Return the [x, y] coordinate for the center point of the cell that contains the specified text.  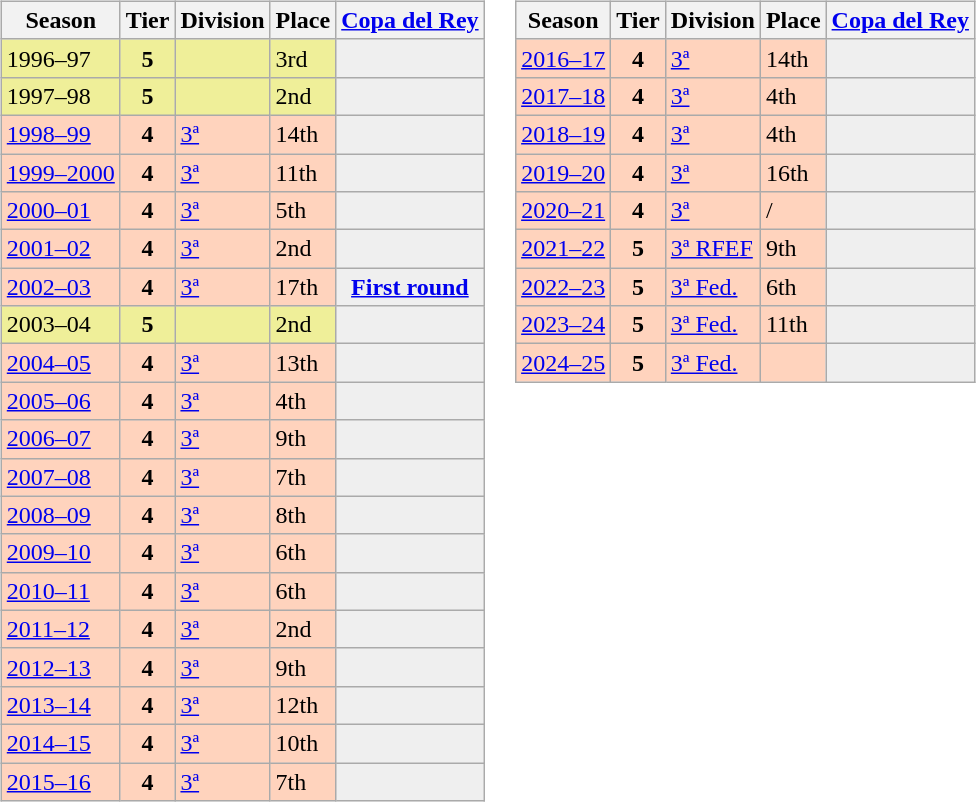
/ [793, 211]
2004–05 [60, 363]
2012–13 [60, 667]
1997–98 [60, 96]
2016–17 [564, 58]
17th [303, 287]
13th [303, 363]
2013–14 [60, 705]
2015–16 [60, 781]
2017–18 [564, 96]
2006–07 [60, 439]
1998–99 [60, 134]
2023–24 [564, 325]
2003–04 [60, 325]
1996–97 [60, 58]
10th [303, 743]
2000–01 [60, 211]
2001–02 [60, 249]
2008–09 [60, 515]
8th [303, 515]
First round [410, 287]
2010–11 [60, 591]
2011–12 [60, 629]
1999–2000 [60, 173]
5th [303, 211]
2018–19 [564, 134]
3rd [303, 58]
2002–03 [60, 287]
2020–21 [564, 211]
2014–15 [60, 743]
16th [793, 173]
2009–10 [60, 553]
12th [303, 705]
2024–25 [564, 363]
3ª RFEF [712, 249]
2022–23 [564, 287]
2005–06 [60, 401]
2007–08 [60, 477]
2019–20 [564, 173]
2021–22 [564, 249]
